Find where the given text appears and provide that cell's center as [X, Y] coordinate. 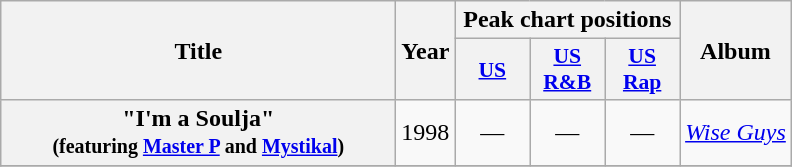
1998 [426, 132]
Wise Guys [736, 132]
US [492, 70]
USRap [642, 70]
"I'm a Soulja"(featuring Master P and Mystikal) [198, 132]
USR&B [568, 70]
Album [736, 50]
Title [198, 50]
Year [426, 50]
Peak chart positions [568, 20]
